Search for the cell housing the specified text and yield its (x, y) center coordinate. 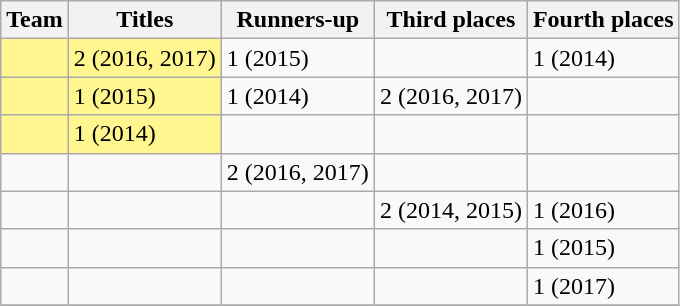
1 (2016) (603, 210)
Team (35, 20)
Third places (450, 20)
2 (2014, 2015) (450, 210)
Runners-up (298, 20)
Titles (144, 20)
Fourth places (603, 20)
1 (2017) (603, 286)
